Scan for the cell matching the given text and deliver its (x, y) coordinate at center. 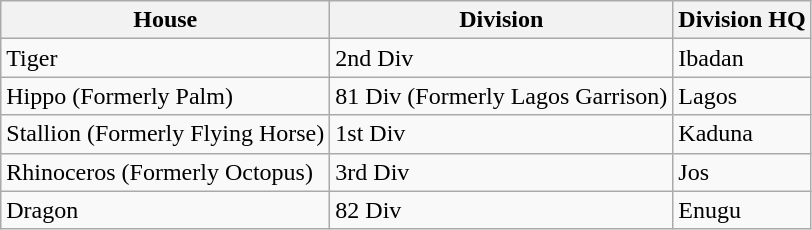
Enugu (742, 210)
2nd Div (502, 58)
Rhinoceros (Formerly Octopus) (166, 172)
81 Div (Formerly Lagos Garrison) (502, 96)
Jos (742, 172)
Kaduna (742, 134)
Division HQ (742, 20)
Hippo (Formerly Palm) (166, 96)
1st Div (502, 134)
Tiger (166, 58)
3rd Div (502, 172)
House (166, 20)
Ibadan (742, 58)
Lagos (742, 96)
Dragon (166, 210)
Division (502, 20)
Stallion (Formerly Flying Horse) (166, 134)
82 Div (502, 210)
